For the text-containing cell, return its midpoint in [X, Y] coordinate format. 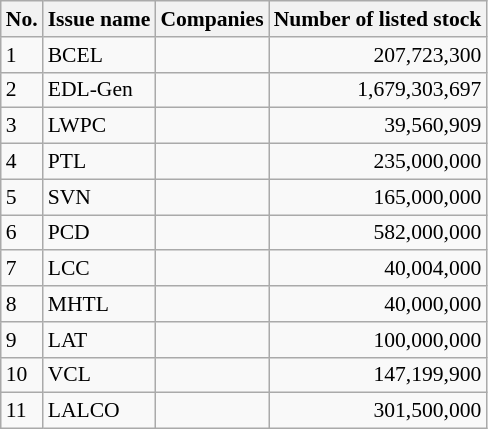
PTL [100, 162]
1 [22, 55]
5 [22, 197]
2 [22, 90]
Companies [212, 19]
235,000,000 [378, 162]
582,000,000 [378, 233]
7 [22, 269]
165,000,000 [378, 197]
VCL [100, 375]
MHTL [100, 304]
207,723,300 [378, 55]
147,199,900 [378, 375]
10 [22, 375]
PCD [100, 233]
6 [22, 233]
39,560,909 [378, 126]
8 [22, 304]
11 [22, 411]
LALCO [100, 411]
LCC [100, 269]
3 [22, 126]
40,000,000 [378, 304]
LWPC [100, 126]
Issue name [100, 19]
LAT [100, 340]
100,000,000 [378, 340]
301,500,000 [378, 411]
EDL-Gen [100, 90]
BCEL [100, 55]
40,004,000 [378, 269]
Number of listed stock [378, 19]
9 [22, 340]
No. [22, 19]
4 [22, 162]
1,679,303,697 [378, 90]
SVN [100, 197]
